Search for the cell housing the specified text and yield its [X, Y] center coordinate. 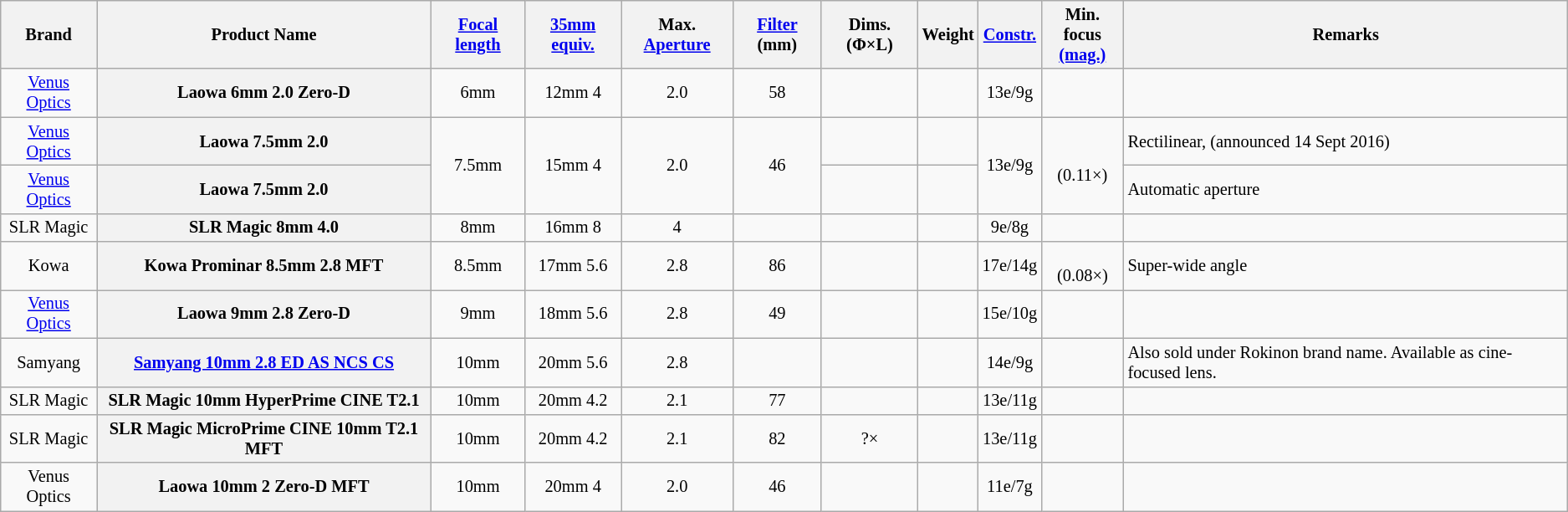
Laowa 10mm 2 Zero-D MFT [264, 487]
8mm [478, 228]
Also sold under Rokinon brand name. Available as cine-focused lens. [1346, 362]
82 [778, 438]
Dims. (Φ×L) [870, 34]
Rectilinear, (announced 14 Sept 2016) [1346, 141]
20mm 4 [572, 487]
Laowa 9mm 2.8 Zero-D [264, 314]
SLR Magic 10mm HyperPrime CINE T2.1 [264, 401]
77 [778, 401]
(0.11×) [1082, 166]
Laowa 6mm 2.0 Zero-D [264, 93]
11e/7g [1010, 487]
SLR Magic MicroPrime CINE 10mm T2.1 MFT [264, 438]
Constr. [1010, 34]
20mm 5.6 [572, 362]
18mm 5.6 [572, 314]
17mm 5.6 [572, 266]
Super-wide angle [1346, 266]
7.5mm [478, 166]
Remarks [1346, 34]
Automatic aperture [1346, 189]
15mm 4 [572, 166]
Max. Aperture [677, 34]
Kowa [49, 266]
15e/10g [1010, 314]
58 [778, 93]
Samyang 10mm 2.8 ED AS NCS CS [264, 362]
(0.08×) [1082, 266]
16mm 8 [572, 228]
Kowa Prominar 8.5mm 2.8 MFT [264, 266]
Min. focus(mag.) [1082, 34]
17e/14g [1010, 266]
Filter (mm) [778, 34]
12mm 4 [572, 93]
6mm [478, 93]
Brand [49, 34]
Weight [948, 34]
8.5mm [478, 266]
?× [870, 438]
Samyang [49, 362]
Product Name [264, 34]
SLR Magic 8mm 4.0 [264, 228]
49 [778, 314]
9e/8g [1010, 228]
86 [778, 266]
4 [677, 228]
9mm [478, 314]
14e/9g [1010, 362]
Focal length [478, 34]
35mm equiv. [572, 34]
